For the text-containing cell, return its midpoint in [X, Y] coordinate format. 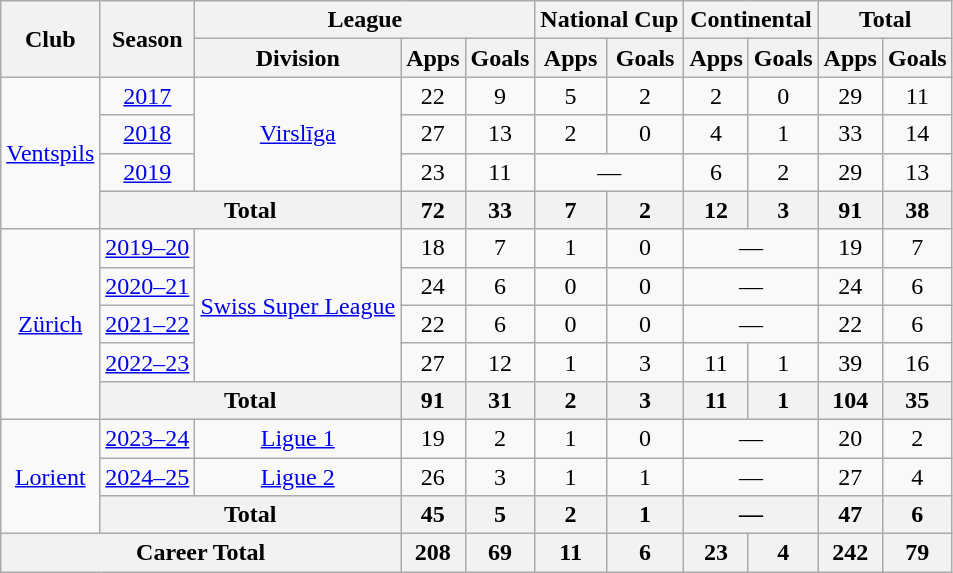
18 [433, 248]
2018 [148, 134]
35 [917, 400]
2021–22 [148, 324]
2020–21 [148, 286]
Ligue 1 [298, 438]
Lorient [50, 476]
Virslīga [298, 134]
2022–23 [148, 362]
20 [850, 438]
208 [433, 553]
242 [850, 553]
39 [850, 362]
31 [500, 400]
Season [148, 39]
Career Total [201, 553]
79 [917, 553]
Zürich [50, 324]
Swiss Super League [298, 305]
9 [500, 96]
72 [433, 210]
2019–20 [148, 248]
26 [433, 477]
2024–25 [148, 477]
69 [500, 553]
Ventspils [50, 153]
National Cup [610, 20]
14 [917, 134]
Division [298, 58]
Ligue 2 [298, 477]
104 [850, 400]
Club [50, 39]
2023–24 [148, 438]
League [365, 20]
16 [917, 362]
38 [917, 210]
45 [433, 515]
2019 [148, 172]
47 [850, 515]
Continental [751, 20]
2017 [148, 96]
